Pinpoint the cell where the given text exists, returning its (x, y) midpoint coordinate. 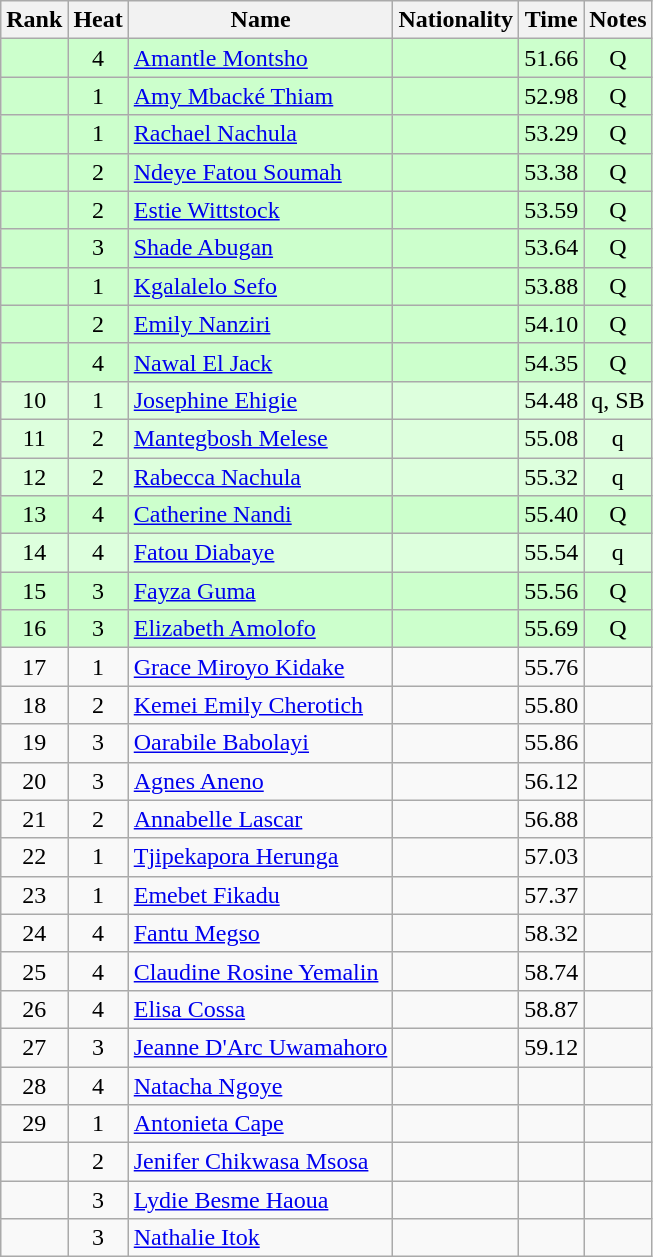
Rabecca Nachula (260, 477)
11 (34, 438)
55.69 (552, 629)
Shade Abugan (260, 248)
Antonieta Cape (260, 1124)
58.87 (552, 1009)
Heat (98, 20)
Kgalalelo Sefo (260, 286)
Notes (618, 20)
Annabelle Lascar (260, 819)
Lydie Besme Haoua (260, 1200)
18 (34, 705)
12 (34, 477)
59.12 (552, 1047)
Emebet Fikadu (260, 895)
Amantle Montsho (260, 58)
Natacha Ngoye (260, 1085)
Jeanne D'Arc Uwamahoro (260, 1047)
58.32 (552, 933)
Elizabeth Amolofo (260, 629)
55.54 (552, 553)
Kemei Emily Cherotich (260, 705)
Jenifer Chikwasa Msosa (260, 1162)
Ndeye Fatou Soumah (260, 172)
53.64 (552, 248)
Time (552, 20)
53.38 (552, 172)
55.40 (552, 515)
56.12 (552, 781)
54.35 (552, 362)
24 (34, 933)
53.29 (552, 134)
Nawal El Jack (260, 362)
28 (34, 1085)
q, SB (618, 400)
Grace Miroyo Kidake (260, 667)
Fayza Guma (260, 591)
Oarabile Babolayi (260, 743)
Catherine Nandi (260, 515)
Name (260, 20)
Agnes Aneno (260, 781)
Fantu Megso (260, 933)
Fatou Diabaye (260, 553)
Josephine Ehigie (260, 400)
16 (34, 629)
13 (34, 515)
21 (34, 819)
Tjipekapora Herunga (260, 857)
Elisa Cossa (260, 1009)
22 (34, 857)
26 (34, 1009)
55.32 (552, 477)
55.80 (552, 705)
25 (34, 971)
55.76 (552, 667)
57.03 (552, 857)
52.98 (552, 96)
51.66 (552, 58)
27 (34, 1047)
29 (34, 1124)
57.37 (552, 895)
Claudine Rosine Yemalin (260, 971)
20 (34, 781)
Mantegbosh Melese (260, 438)
55.56 (552, 591)
10 (34, 400)
Emily Nanziri (260, 324)
54.10 (552, 324)
15 (34, 591)
55.08 (552, 438)
Nationality (456, 20)
Amy Mbacké Thiam (260, 96)
Estie Wittstock (260, 210)
Rachael Nachula (260, 134)
19 (34, 743)
Nathalie Itok (260, 1238)
55.86 (552, 743)
54.48 (552, 400)
53.59 (552, 210)
Rank (34, 20)
53.88 (552, 286)
17 (34, 667)
56.88 (552, 819)
23 (34, 895)
14 (34, 553)
58.74 (552, 971)
